Determine the [x, y] coordinate at the center of the cell enclosing the given text.  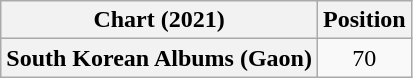
Position [364, 20]
Chart (2021) [160, 20]
South Korean Albums (Gaon) [160, 58]
70 [364, 58]
